Output the [X, Y] coordinate of the center of the cell containing the given text.  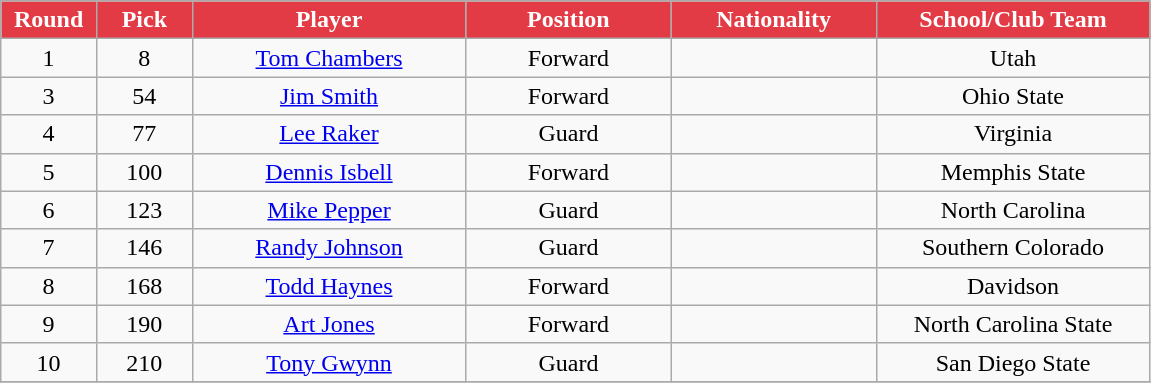
10 [49, 362]
9 [49, 324]
7 [49, 248]
Pick [144, 20]
Tony Gwynn [329, 362]
54 [144, 96]
Tom Chambers [329, 58]
Art Jones [329, 324]
San Diego State [1013, 362]
123 [144, 210]
Memphis State [1013, 172]
168 [144, 286]
Round [49, 20]
77 [144, 134]
Randy Johnson [329, 248]
4 [49, 134]
Jim Smith [329, 96]
Todd Haynes [329, 286]
North Carolina [1013, 210]
Dennis Isbell [329, 172]
3 [49, 96]
Lee Raker [329, 134]
Nationality [774, 20]
6 [49, 210]
North Carolina State [1013, 324]
190 [144, 324]
Position [568, 20]
Southern Colorado [1013, 248]
100 [144, 172]
Mike Pepper [329, 210]
Ohio State [1013, 96]
Virginia [1013, 134]
146 [144, 248]
1 [49, 58]
5 [49, 172]
Davidson [1013, 286]
School/Club Team [1013, 20]
210 [144, 362]
Player [329, 20]
Utah [1013, 58]
